Search for the cell housing the specified text and yield its [X, Y] center coordinate. 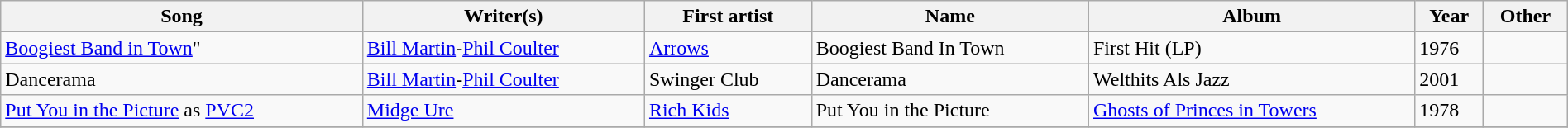
Song [182, 17]
Boogiest Band in Town" [182, 48]
Album [1251, 17]
Ghosts of Princes in Towers [1251, 111]
Boogiest Band In Town [949, 48]
Put You in the Picture [949, 111]
2001 [1449, 79]
Welthits Als Jazz [1251, 79]
First artist [728, 17]
Arrows [728, 48]
Year [1449, 17]
First Hit (LP) [1251, 48]
Midge Ure [503, 111]
Writer(s) [503, 17]
1978 [1449, 111]
Name [949, 17]
Put You in the Picture as PVC2 [182, 111]
Swinger Club [728, 79]
1976 [1449, 48]
Other [1526, 17]
Rich Kids [728, 111]
